Capture the cell that displays the provided text and extract its (X, Y) central coordinate. 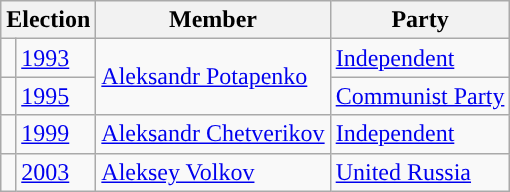
Aleksandr Potapenko (213, 77)
Member (213, 20)
Election (48, 20)
2003 (56, 172)
1993 (56, 58)
Aleksey Volkov (213, 172)
Party (420, 20)
United Russia (420, 172)
1995 (56, 96)
Communist Party (420, 96)
1999 (56, 134)
Aleksandr Chetverikov (213, 134)
